Extract the [X, Y] coordinate from the center of the cell holding the provided text.  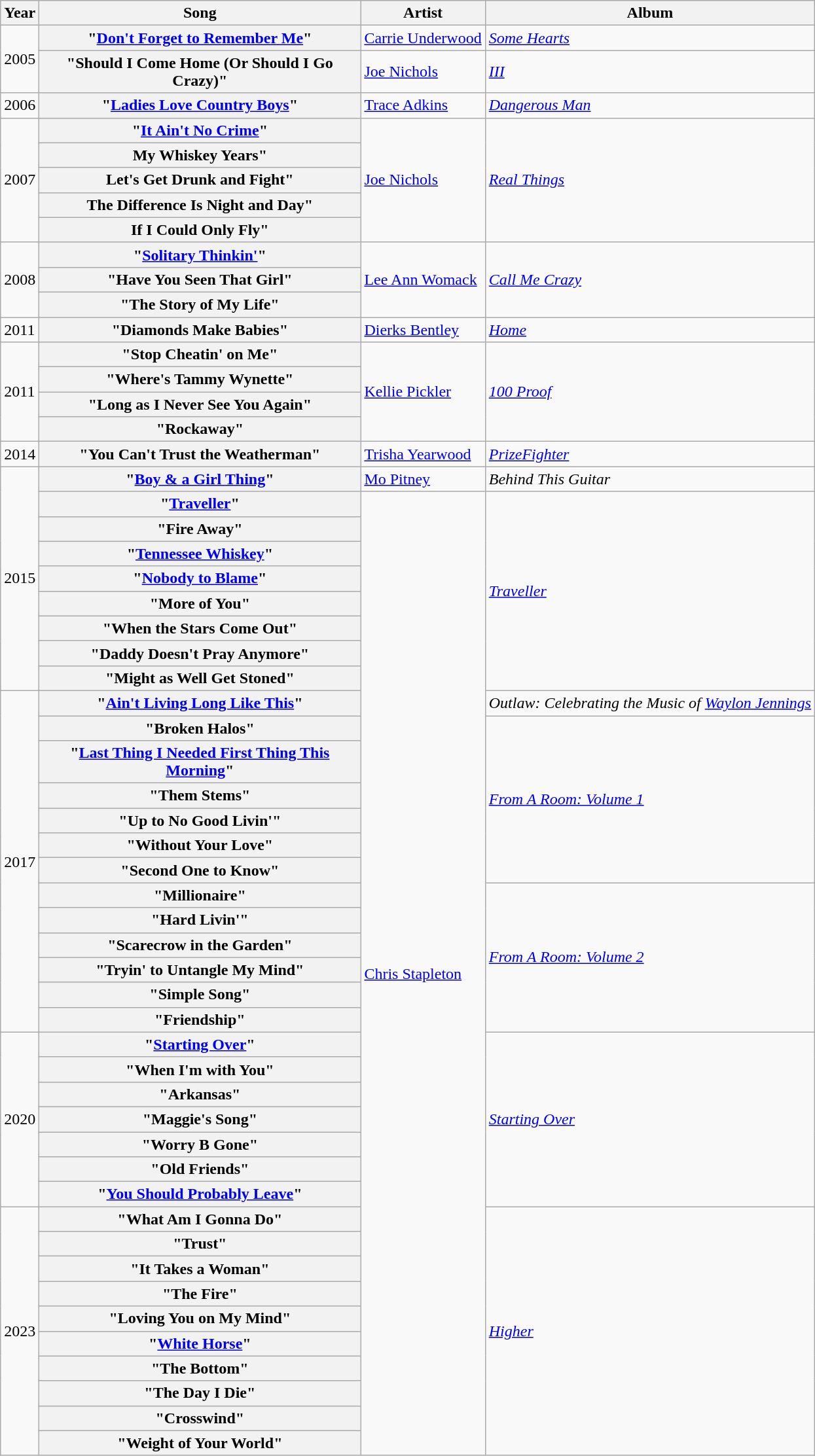
"Nobody to Blame" [200, 578]
"Crosswind" [200, 1418]
Call Me Crazy [649, 279]
Traveller [649, 591]
III [649, 72]
"When I'm with You" [200, 1069]
"You Can't Trust the Weatherman" [200, 454]
"What Am I Gonna Do" [200, 1219]
"The Day I Die" [200, 1393]
"Ladies Love Country Boys" [200, 105]
"You Should Probably Leave" [200, 1194]
Trace Adkins [423, 105]
"Starting Over" [200, 1044]
"Rockaway" [200, 429]
2023 [20, 1331]
"Ain't Living Long Like This" [200, 703]
"It Takes a Woman" [200, 1269]
Lee Ann Womack [423, 279]
"Without Your Love" [200, 845]
"Weight of Your World" [200, 1443]
"Trust" [200, 1244]
"Worry B Gone" [200, 1145]
My Whiskey Years" [200, 155]
Outlaw: Celebrating the Music of Waylon Jennings [649, 703]
Starting Over [649, 1119]
Trisha Yearwood [423, 454]
2014 [20, 454]
"The Fire" [200, 1294]
2008 [20, 279]
"White Horse" [200, 1343]
"Them Stems" [200, 796]
2005 [20, 59]
2020 [20, 1119]
"Diamonds Make Babies" [200, 329]
"Might as Well Get Stoned" [200, 678]
Carrie Underwood [423, 38]
"When the Stars Come Out" [200, 628]
"The Bottom" [200, 1368]
"Loving You on My Mind" [200, 1319]
Artist [423, 13]
"Have You Seen That Girl" [200, 279]
"Up to No Good Livin'" [200, 821]
"Where's Tammy Wynette" [200, 380]
"Solitary Thinkin'" [200, 255]
Dangerous Man [649, 105]
"Last Thing I Needed First Thing This Morning" [200, 762]
"Arkansas" [200, 1094]
Home [649, 329]
"It Ain't No Crime" [200, 130]
"Boy & a Girl Thing" [200, 479]
"Should I Come Home (Or Should I Go Crazy)" [200, 72]
"Friendship" [200, 1020]
2017 [20, 861]
If I Could Only Fly" [200, 230]
"Millionaire" [200, 895]
From A Room: Volume 1 [649, 800]
"Stop Cheatin' on Me" [200, 355]
Song [200, 13]
"Maggie's Song" [200, 1119]
Kellie Pickler [423, 392]
"Second One to Know" [200, 870]
"Long as I Never See You Again" [200, 404]
Let's Get Drunk and Fight" [200, 180]
Chris Stapleton [423, 974]
Mo Pitney [423, 479]
"Broken Halos" [200, 728]
Real Things [649, 180]
PrizeFighter [649, 454]
Some Hearts [649, 38]
Album [649, 13]
From A Room: Volume 2 [649, 957]
Higher [649, 1331]
"More of You" [200, 603]
"Daddy Doesn't Pray Anymore" [200, 653]
"Tryin' to Untangle My Mind" [200, 970]
Dierks Bentley [423, 329]
"Scarecrow in the Garden" [200, 945]
100 Proof [649, 392]
"Tennessee Whiskey" [200, 554]
"Don't Forget to Remember Me" [200, 38]
"Fire Away" [200, 529]
"The Story of My Life" [200, 304]
Behind This Guitar [649, 479]
Year [20, 13]
"Hard Livin'" [200, 920]
"Old Friends" [200, 1169]
2007 [20, 180]
The Difference Is Night and Day" [200, 205]
2006 [20, 105]
"Traveller" [200, 504]
"Simple Song" [200, 995]
2015 [20, 578]
